Detect which cell encompasses the target text, then output its (x, y) center coordinate. 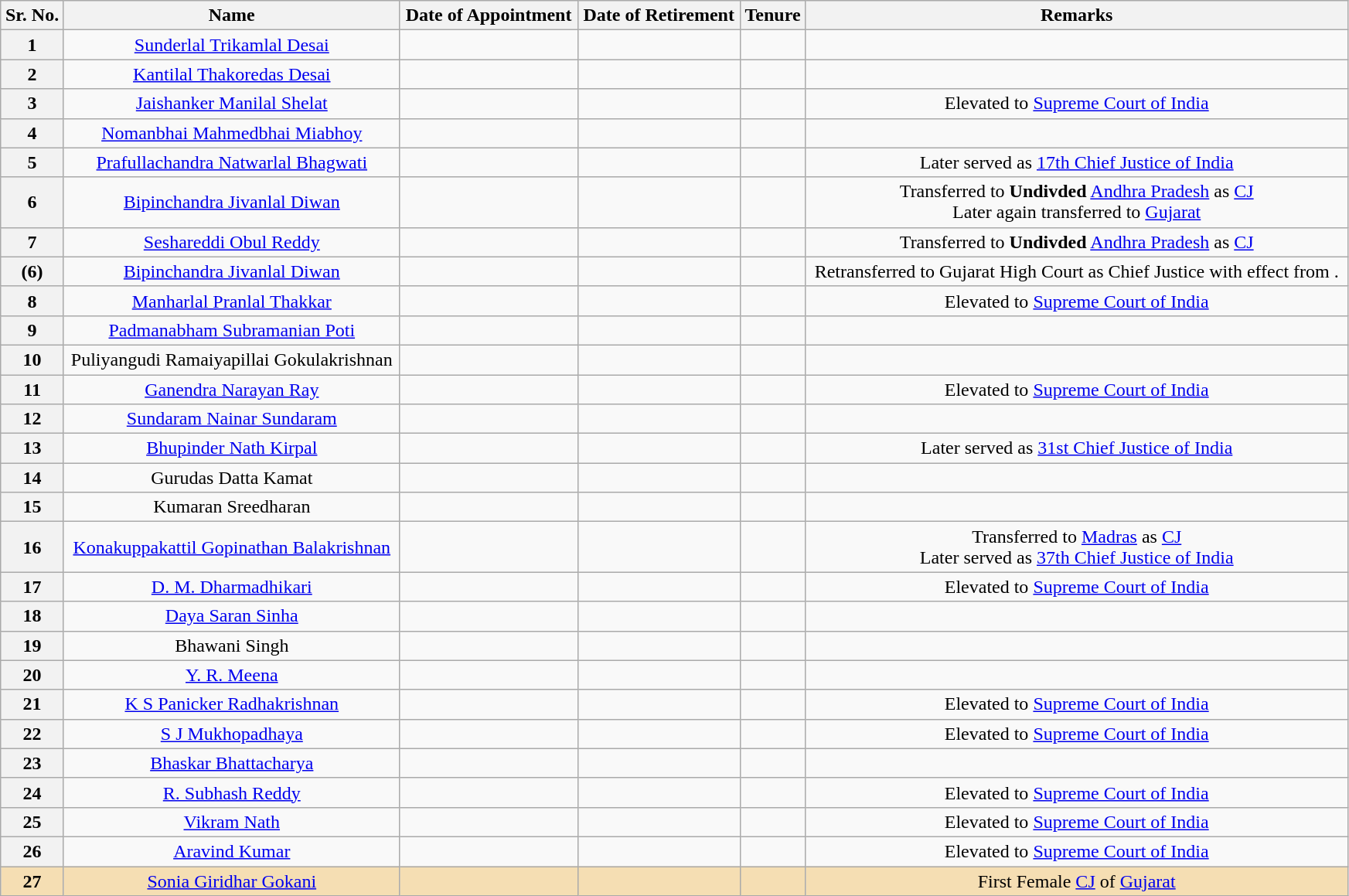
10 (32, 359)
Bhupinder Nath Kirpal (232, 448)
17 (32, 587)
Kumaran Sreedharan (232, 507)
19 (32, 646)
9 (32, 330)
Later served as 31st Chief Justice of India (1077, 448)
Aravind Kumar (232, 851)
14 (32, 478)
Remarks (1077, 15)
4 (32, 133)
Nomanbhai Mahmedbhai Miabhoy (232, 133)
Later served as 17th Chief Justice of India (1077, 162)
12 (32, 419)
Manharlal Pranlal Thakkar (232, 301)
Retransferred to Gujarat High Court as Chief Justice with effect from . (1077, 271)
Konakuppakattil Gopinathan Balakrishnan (232, 547)
(6) (32, 271)
18 (32, 616)
Sonia Giridhar Gokani (232, 881)
Sr. No. (32, 15)
1 (32, 45)
Ganendra Narayan Ray (232, 389)
Kantilal Thakoredas Desai (232, 74)
First Female CJ of Gujarat (1077, 881)
15 (32, 507)
16 (32, 547)
Y. R. Meena (232, 675)
Padmanabham Subramanian Poti (232, 330)
6 (32, 203)
Transferred to Undivded Andhra Pradesh as CJ (1077, 242)
Transferred to Madras as CJ Later served as 37th Chief Justice of India (1077, 547)
23 (32, 763)
Sundaram Nainar Sundaram (232, 419)
Jaishanker Manilal Shelat (232, 104)
21 (32, 704)
22 (32, 734)
R. Subhash Reddy (232, 792)
Name (232, 15)
Date of Appointment (489, 15)
Daya Saran Sinha (232, 616)
Seshareddi Obul Reddy (232, 242)
Puliyangudi Ramaiyapillai Gokulakrishnan (232, 359)
Date of Retirement (659, 15)
2 (32, 74)
Prafullachandra Natwarlal Bhagwati (232, 162)
24 (32, 792)
8 (32, 301)
Gurudas Datta Kamat (232, 478)
11 (32, 389)
26 (32, 851)
K S Panicker Radhakrishnan (232, 704)
Bhawani Singh (232, 646)
Tenure (773, 15)
13 (32, 448)
5 (32, 162)
Vikram Nath (232, 822)
Bhaskar Bhattacharya (232, 763)
3 (32, 104)
Sunderlal Trikamlal Desai (232, 45)
25 (32, 822)
7 (32, 242)
D. M. Dharmadhikari (232, 587)
20 (32, 675)
S J Mukhopadhaya (232, 734)
Transferred to Undivded Andhra Pradesh as CJ Later again transferred to Gujarat (1077, 203)
27 (32, 881)
